Find where the given text appears and provide that cell's center as [x, y] coordinate. 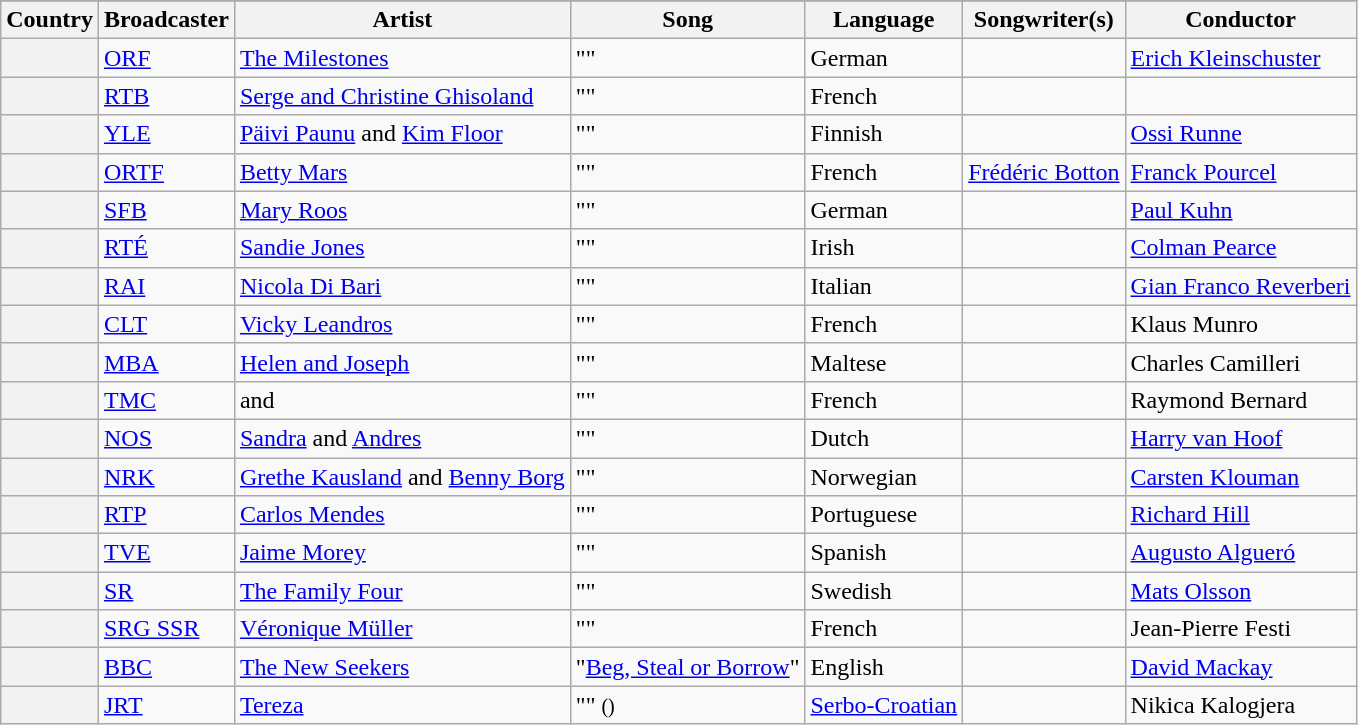
Nicola Di Bari [402, 286]
Richard Hill [1240, 515]
English [884, 667]
Jean-Pierre Festi [1240, 629]
Irish [884, 248]
Mary Roos [402, 210]
Carsten Klouman [1240, 477]
Sandra and Andres [402, 438]
Véronique Müller [402, 629]
Ossi Runne [1240, 134]
Colman Pearce [1240, 248]
Conductor [1240, 20]
Mats Olsson [1240, 591]
Language [884, 20]
Italian [884, 286]
Betty Mars [402, 172]
Charles Camilleri [1240, 362]
BBC [166, 667]
RTÉ [166, 248]
SR [166, 591]
MBA [166, 362]
CLT [166, 324]
Helen and Joseph [402, 362]
Franck Pourcel [1240, 172]
Song [688, 20]
Nikica Kalogjera [1240, 705]
Grethe Kausland and Benny Borg [402, 477]
Country [50, 20]
RTB [166, 96]
SFB [166, 210]
Dutch [884, 438]
Carlos Mendes [402, 515]
RTP [166, 515]
Augusto Algueró [1240, 553]
Harry van Hoof [1240, 438]
ORTF [166, 172]
Spanish [884, 553]
David Mackay [1240, 667]
Päivi Paunu and Kim Floor [402, 134]
TMC [166, 400]
Norwegian [884, 477]
Frédéric Botton [1044, 172]
Vicky Leandros [402, 324]
Swedish [884, 591]
Raymond Bernard [1240, 400]
Portuguese [884, 515]
The New Seekers [402, 667]
Erich Kleinschuster [1240, 58]
Sandie Jones [402, 248]
ORF [166, 58]
and [402, 400]
Maltese [884, 362]
RAI [166, 286]
Artist [402, 20]
YLE [166, 134]
Finnish [884, 134]
"" () [688, 705]
The Family Four [402, 591]
Broadcaster [166, 20]
Klaus Munro [1240, 324]
Tereza [402, 705]
Serge and Christine Ghisoland [402, 96]
JRT [166, 705]
Serbo-Croatian [884, 705]
NRK [166, 477]
NOS [166, 438]
SRG SSR [166, 629]
Gian Franco Reverberi [1240, 286]
"Beg, Steal or Borrow" [688, 667]
Songwriter(s) [1044, 20]
Jaime Morey [402, 553]
Paul Kuhn [1240, 210]
The Milestones [402, 58]
TVE [166, 553]
